Locate the cell with the specified text and output its (X, Y) center coordinate. 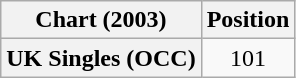
101 (248, 58)
Position (248, 20)
UK Singles (OCC) (101, 58)
Chart (2003) (101, 20)
